Identify which cell holds the provided text, then report its [X, Y] central coordinate. 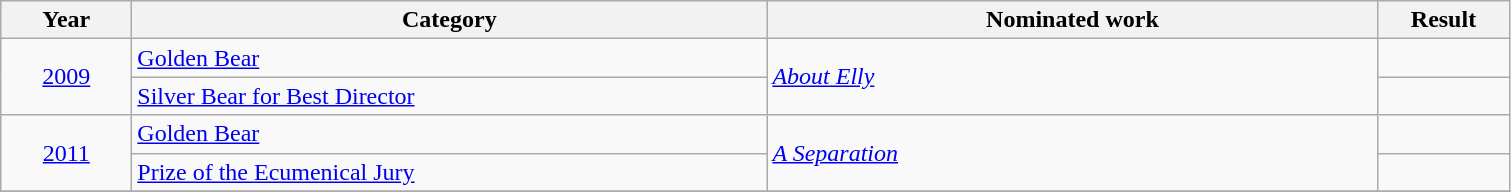
Prize of the Ecumenical Jury [450, 172]
Category [450, 20]
2011 [66, 153]
Silver Bear for Best Director [450, 96]
2009 [66, 77]
Result [1444, 20]
Year [66, 20]
A Separation [1072, 153]
About Elly [1072, 77]
Nominated work [1072, 20]
